Return (X, Y) of the center of cell containing provided text 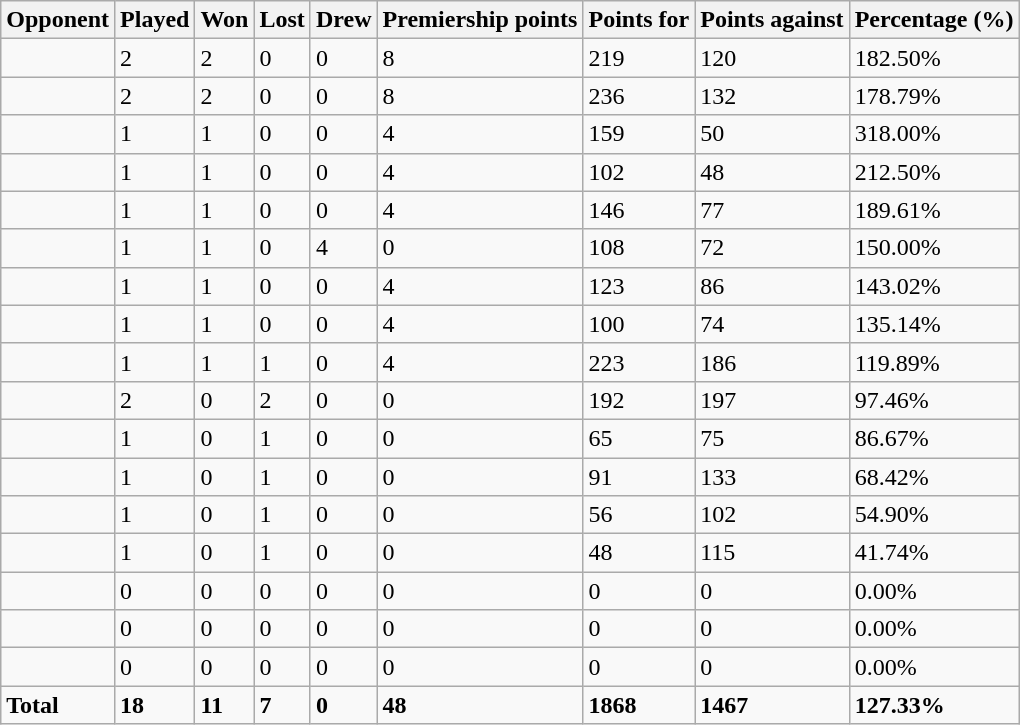
75 (772, 438)
Premiership points (480, 20)
72 (772, 248)
236 (639, 96)
Played (155, 20)
41.74% (934, 553)
318.00% (934, 134)
97.46% (934, 400)
119.89% (934, 362)
56 (639, 515)
74 (772, 324)
Won (224, 20)
Points against (772, 20)
Points for (639, 20)
7 (282, 705)
146 (639, 210)
86.67% (934, 438)
219 (639, 58)
223 (639, 362)
135.14% (934, 324)
159 (639, 134)
65 (639, 438)
Opponent (58, 20)
143.02% (934, 286)
186 (772, 362)
133 (772, 477)
192 (639, 400)
77 (772, 210)
182.50% (934, 58)
197 (772, 400)
178.79% (934, 96)
150.00% (934, 248)
1467 (772, 705)
120 (772, 58)
Total (58, 705)
1868 (639, 705)
91 (639, 477)
Percentage (%) (934, 20)
212.50% (934, 172)
86 (772, 286)
Drew (344, 20)
68.42% (934, 477)
127.33% (934, 705)
50 (772, 134)
11 (224, 705)
54.90% (934, 515)
Lost (282, 20)
100 (639, 324)
108 (639, 248)
189.61% (934, 210)
132 (772, 96)
115 (772, 553)
18 (155, 705)
123 (639, 286)
